Determine the (X, Y) coordinate at the center of the cell enclosing the given text.  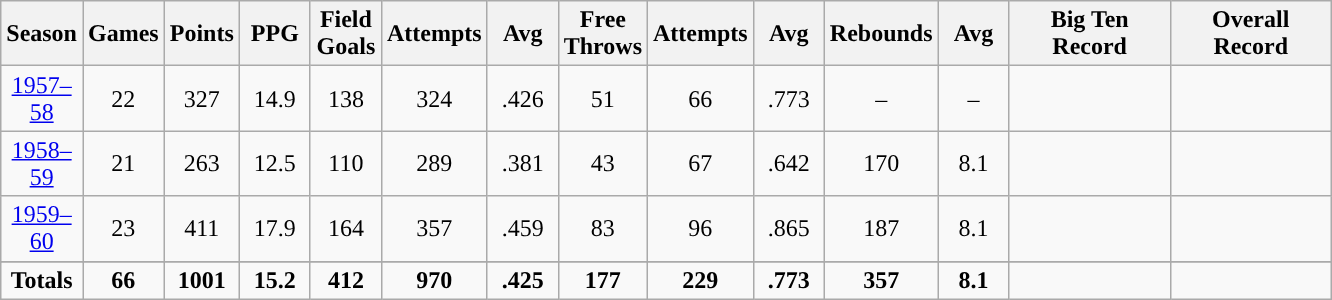
67 (701, 164)
177 (602, 280)
.865 (788, 228)
14.9 (274, 98)
22 (123, 98)
83 (602, 228)
229 (701, 280)
Season (42, 34)
21 (123, 164)
1959–60 (42, 228)
324 (434, 98)
289 (434, 164)
1958–59 (42, 164)
Big Ten Record (1090, 34)
1957–58 (42, 98)
.425 (522, 280)
.642 (788, 164)
15.2 (274, 280)
327 (202, 98)
.459 (522, 228)
411 (202, 228)
Free Throws (602, 34)
164 (346, 228)
1001 (202, 280)
.381 (522, 164)
PPG (274, 34)
Points (202, 34)
Totals (42, 280)
Games (123, 34)
Rebounds (881, 34)
Field Goals (346, 34)
43 (602, 164)
17.9 (274, 228)
.426 (522, 98)
110 (346, 164)
263 (202, 164)
170 (881, 164)
96 (701, 228)
12.5 (274, 164)
138 (346, 98)
23 (123, 228)
970 (434, 280)
51 (602, 98)
Overall Record (1250, 34)
412 (346, 280)
187 (881, 228)
